Output the (x, y) coordinate of the center of the cell containing the given text.  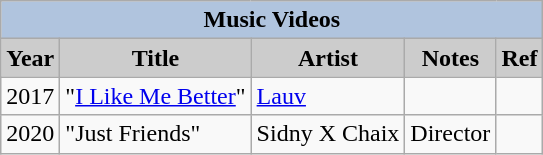
Year (30, 58)
Title (156, 58)
Music Videos (272, 20)
Lauv (328, 96)
Notes (450, 58)
Artist (328, 58)
2017 (30, 96)
Ref (520, 58)
2020 (30, 134)
Director (450, 134)
Sidny X Chaix (328, 134)
"Just Friends" (156, 134)
"I Like Me Better" (156, 96)
